Locate the cell with the specified text and output its [x, y] center coordinate. 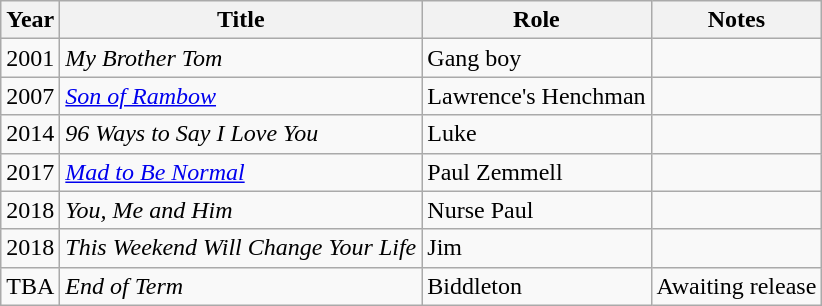
96 Ways to Say I Love You [241, 134]
Lawrence's Henchman [536, 96]
2007 [30, 96]
2014 [30, 134]
My Brother Tom [241, 58]
Awaiting release [736, 286]
Luke [536, 134]
Jim [536, 248]
Biddleton [536, 286]
Gang boy [536, 58]
You, Me and Him [241, 210]
2017 [30, 172]
This Weekend Will Change Your Life [241, 248]
End of Term [241, 286]
Nurse Paul [536, 210]
Paul Zemmell [536, 172]
Mad to Be Normal [241, 172]
Year [30, 20]
Son of Rambow [241, 96]
Title [241, 20]
Notes [736, 20]
TBA [30, 286]
2001 [30, 58]
Role [536, 20]
